Detect which cell encompasses the target text, then output its (X, Y) center coordinate. 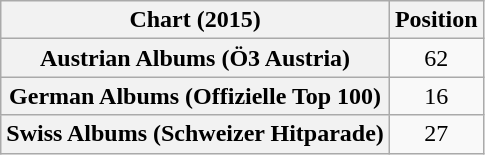
16 (436, 96)
62 (436, 58)
Chart (2015) (196, 20)
27 (436, 134)
Position (436, 20)
German Albums (Offizielle Top 100) (196, 96)
Austrian Albums (Ö3 Austria) (196, 58)
Swiss Albums (Schweizer Hitparade) (196, 134)
